Capture the cell that displays the provided text and extract its [X, Y] central coordinate. 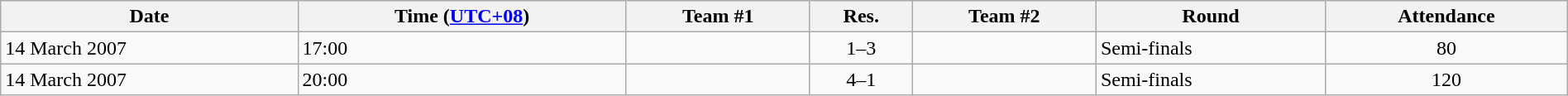
Date [149, 17]
Attendance [1447, 17]
120 [1447, 79]
20:00 [461, 79]
4–1 [861, 79]
Team #2 [1004, 17]
Round [1211, 17]
1–3 [861, 48]
Res. [861, 17]
Team #1 [718, 17]
Time (UTC+08) [461, 17]
17:00 [461, 48]
80 [1447, 48]
